For the text-containing cell, return its midpoint in [x, y] coordinate format. 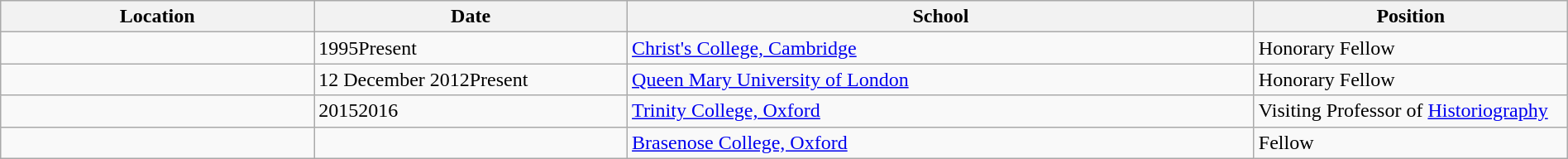
Position [1411, 17]
Queen Mary University of London [941, 79]
Location [157, 17]
School [941, 17]
Trinity College, Oxford [941, 111]
Brasenose College, Oxford [941, 142]
Fellow [1411, 142]
Christ's College, Cambridge [941, 48]
Date [471, 17]
20152016 [471, 111]
Visiting Professor of Historiography [1411, 111]
12 December 2012Present [471, 79]
1995Present [471, 48]
